Capture the cell that displays the provided text and extract its [X, Y] central coordinate. 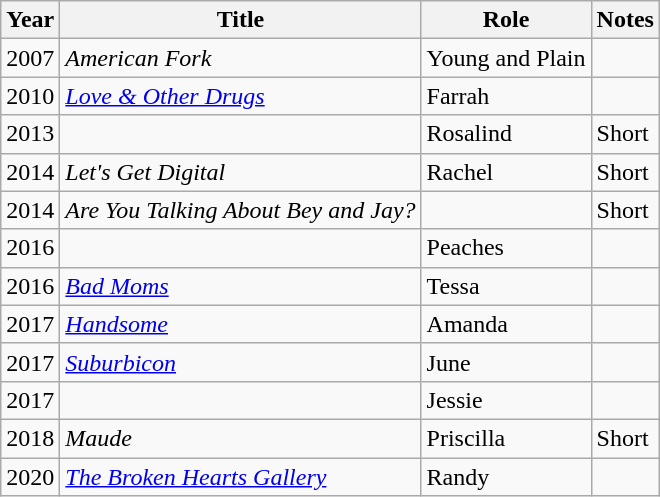
Year [30, 20]
Priscilla [506, 438]
2013 [30, 134]
Are You Talking About Bey and Jay? [240, 210]
2007 [30, 58]
Young and Plain [506, 58]
Jessie [506, 400]
Tessa [506, 286]
Rosalind [506, 134]
The Broken Hearts Gallery [240, 477]
2020 [30, 477]
American Fork [240, 58]
2010 [30, 96]
Notes [625, 20]
Title [240, 20]
Love & Other Drugs [240, 96]
Maude [240, 438]
Amanda [506, 324]
2018 [30, 438]
June [506, 362]
Farrah [506, 96]
Handsome [240, 324]
Randy [506, 477]
Peaches [506, 248]
Suburbicon [240, 362]
Let's Get Digital [240, 172]
Bad Moms [240, 286]
Rachel [506, 172]
Role [506, 20]
